From the cell containing the given text, extract its center point as (X, Y) coordinate. 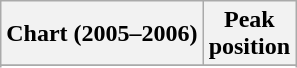
Chart (2005–2006) (102, 34)
Peak position (249, 34)
